For the text-containing cell, return its midpoint in (X, Y) coordinate format. 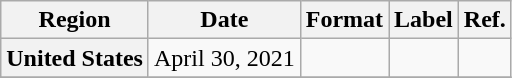
Region (75, 20)
Format (344, 20)
April 30, 2021 (224, 58)
Ref. (484, 20)
United States (75, 58)
Label (424, 20)
Date (224, 20)
